Locate the cell with the specified text and output its (X, Y) center coordinate. 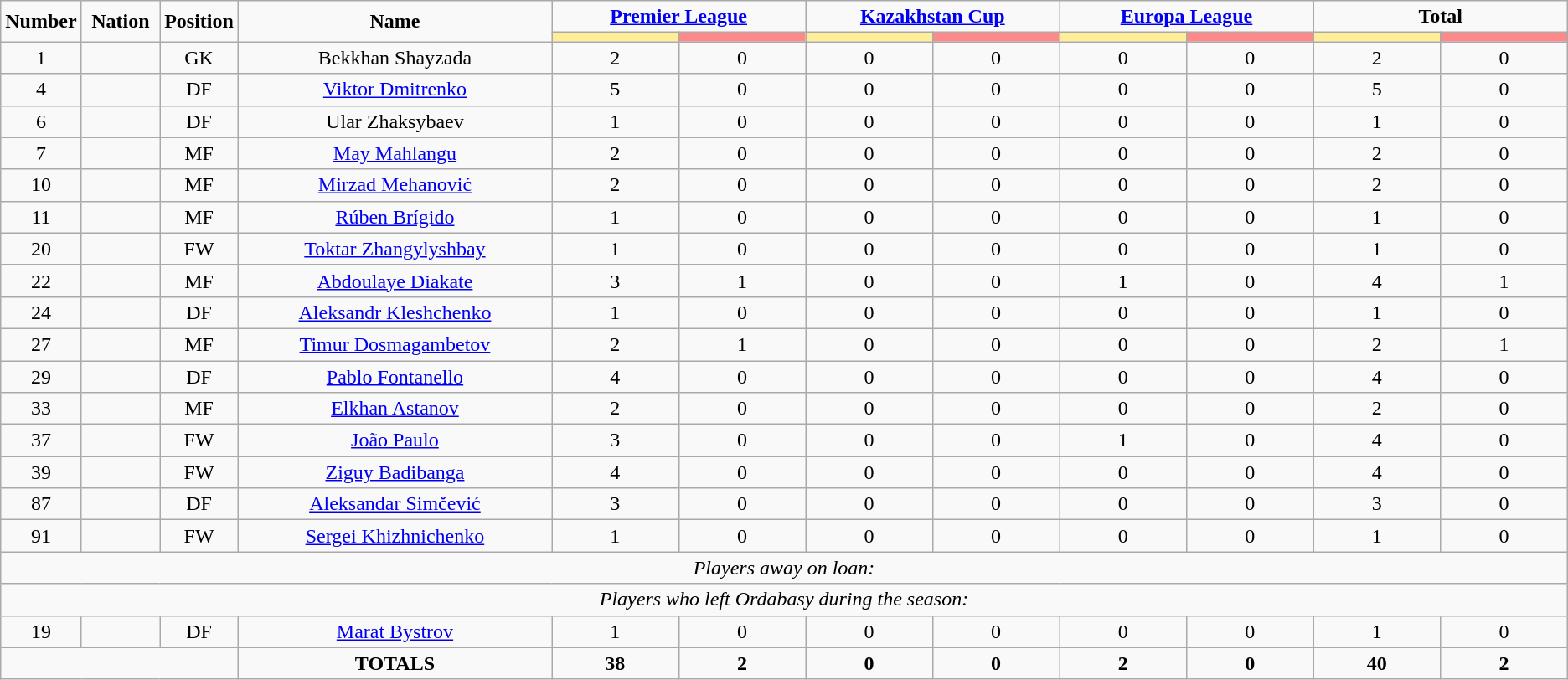
33 (41, 409)
38 (615, 663)
Ziguy Badibanga (395, 472)
Abdoulaye Diakate (395, 281)
Premier League (678, 17)
19 (41, 631)
Ular Zhaksybaev (395, 121)
Players who left Ordabasy during the season: (784, 600)
37 (41, 440)
Viktor Dmitrenko (395, 90)
Position (199, 22)
Bekkhan Shayzada (395, 58)
Name (395, 22)
91 (41, 536)
João Paulo (395, 440)
10 (41, 185)
May Mahlangu (395, 153)
Rúben Brígido (395, 217)
Total (1441, 17)
Timur Dosmagambetov (395, 344)
40 (1377, 663)
22 (41, 281)
Europa League (1186, 17)
Kazakhstan Cup (933, 17)
29 (41, 376)
Marat Bystrov (395, 631)
Players away on loan: (784, 568)
39 (41, 472)
Aleksandar Simčević (395, 504)
Aleksandr Kleshchenko (395, 312)
87 (41, 504)
20 (41, 249)
GK (199, 58)
11 (41, 217)
Number (41, 22)
Sergei Khizhnichenko (395, 536)
27 (41, 344)
Mirzad Mehanović (395, 185)
Pablo Fontanello (395, 376)
TOTALS (395, 663)
Nation (121, 22)
Elkhan Astanov (395, 409)
Toktar Zhangylyshbay (395, 249)
6 (41, 121)
24 (41, 312)
7 (41, 153)
